Return [X, Y] of the center of cell containing provided text 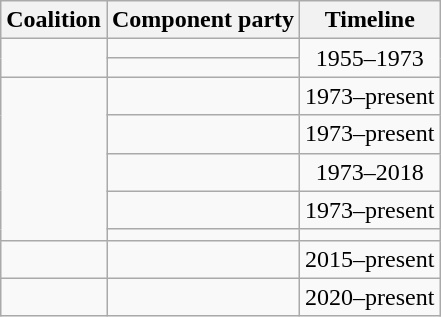
Timeline [370, 20]
Coalition [54, 20]
1955–1973 [370, 58]
2015–present [370, 259]
Component party [202, 20]
1973–2018 [370, 172]
2020–present [370, 297]
